Identify which cell holds the provided text, then report its (x, y) central coordinate. 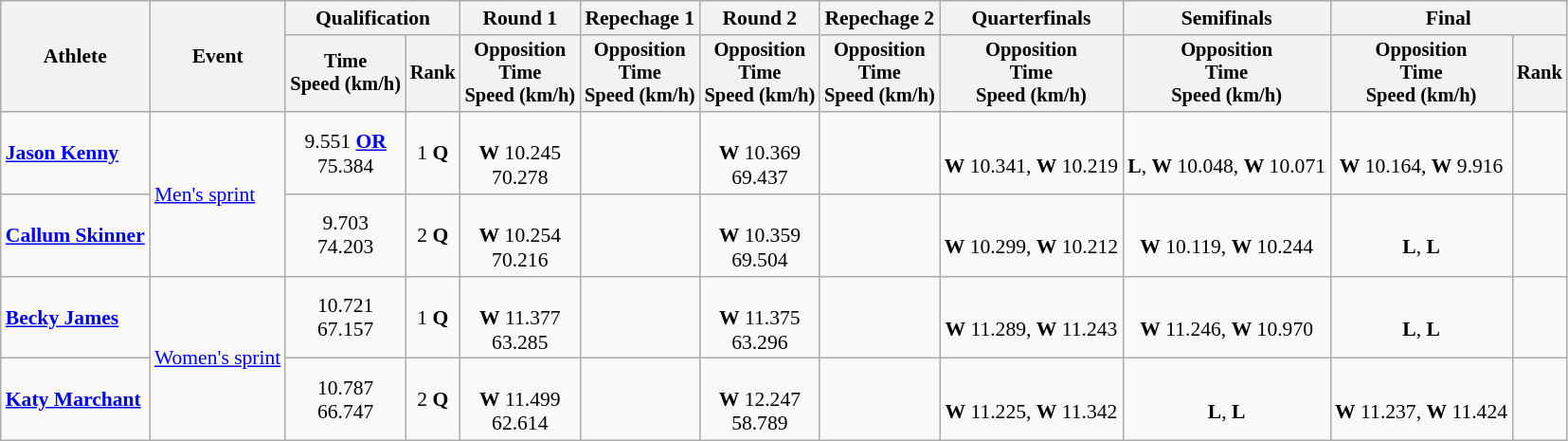
Quarterfinals (1032, 18)
Qualification (372, 18)
Becky James (76, 319)
10.721 67.157 (345, 319)
W 10.119, W 10.244 (1226, 235)
Callum Skinner (76, 235)
Final (1449, 18)
Semifinals (1226, 18)
W 10.164, W 9.916 (1421, 154)
Women's sprint (218, 358)
W 12.247 58.789 (760, 400)
W 10.299, W 10.212 (1032, 235)
W 10.36969.437 (760, 154)
Katy Marchant (76, 400)
W 11.246, W 10.970 (1226, 319)
W 11.225, W 11.342 (1032, 400)
W 10.25470.216 (521, 235)
Round 1 (521, 18)
W 10.24570.278 (521, 154)
9.551 OR75.384 (345, 154)
10.787 66.747 (345, 400)
W 11.499 62.614 (521, 400)
L, W 10.048, W 10.071 (1226, 154)
W 10.35969.504 (760, 235)
Repechage 1 (640, 18)
W 11.375 63.296 (760, 319)
W 11.237, W 11.424 (1421, 400)
Repechage 2 (879, 18)
Men's sprint (218, 193)
Round 2 (760, 18)
W 11.289, W 11.243 (1032, 319)
9.703 74.203 (345, 235)
Jason Kenny (76, 154)
TimeSpeed (km/h) (345, 74)
Athlete (76, 57)
W 11.377 63.285 (521, 319)
W 10.341, W 10.219 (1032, 154)
Event (218, 57)
